From the cell containing the given text, extract its center point as [X, Y] coordinate. 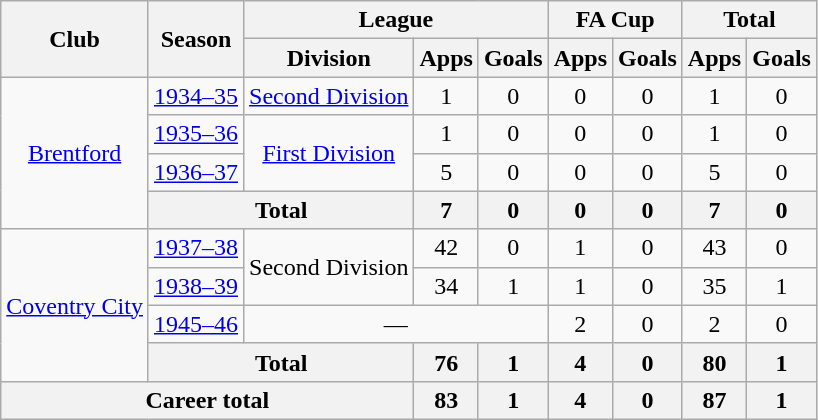
34 [446, 286]
Season [196, 39]
76 [446, 362]
First Division [329, 153]
Division [329, 58]
FA Cup [615, 20]
— [396, 324]
Career total [208, 400]
80 [714, 362]
1938–39 [196, 286]
Coventry City [75, 305]
1945–46 [196, 324]
83 [446, 400]
1934–35 [196, 96]
Brentford [75, 153]
87 [714, 400]
Club [75, 39]
1937–38 [196, 248]
42 [446, 248]
League [396, 20]
35 [714, 286]
1936–37 [196, 172]
1935–36 [196, 134]
43 [714, 248]
